Search for the cell housing the specified text and yield its (x, y) center coordinate. 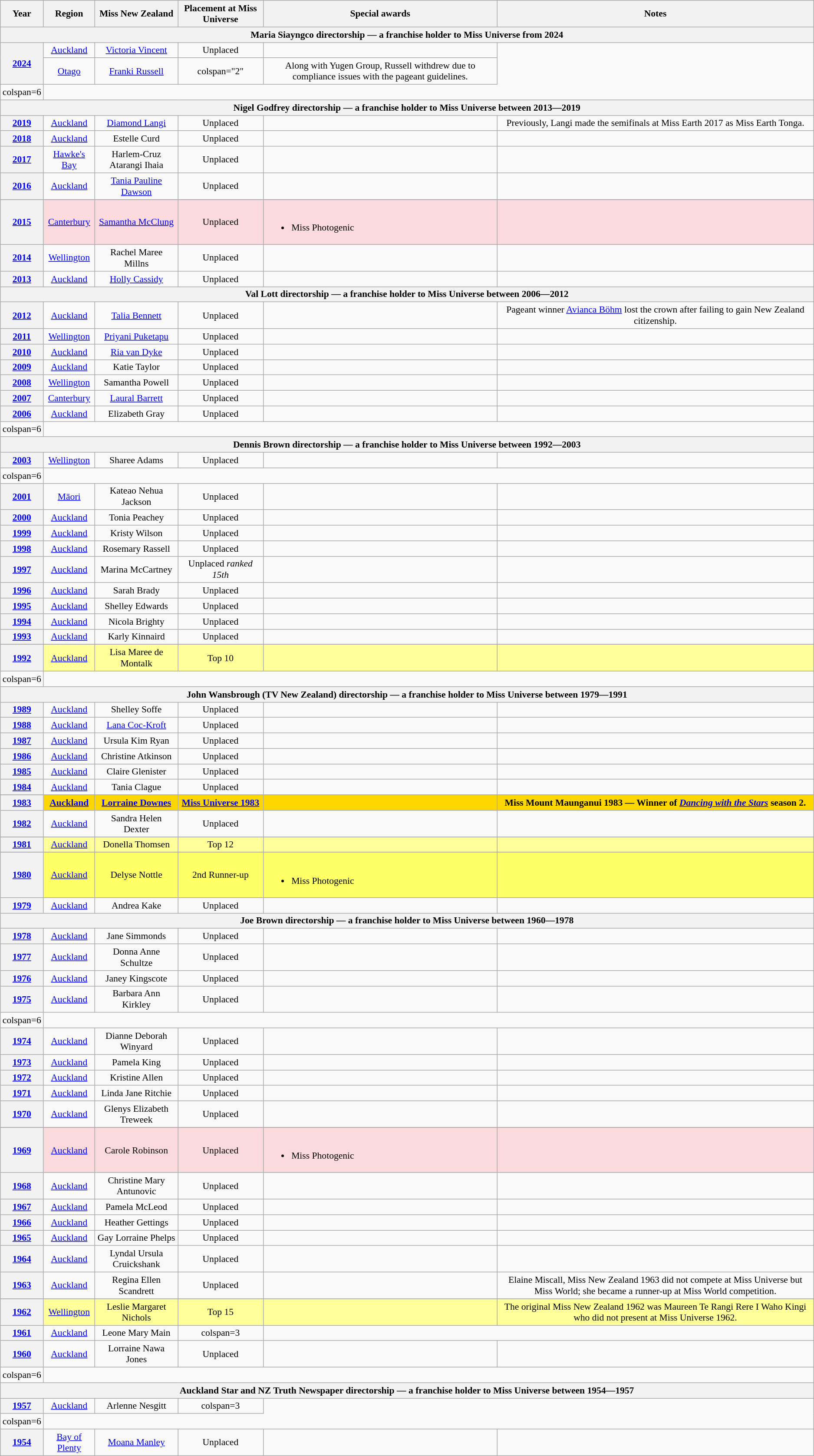
1981 (22, 845)
Top 10 (221, 658)
Talia Bennett (136, 315)
1966 (22, 1222)
Year (22, 14)
John Wansbrough (TV New Zealand) directorship — a franchise holder to Miss Universe between 1979―1991 (407, 695)
Christine Mary Antunovic (136, 1186)
Estelle Curd (136, 139)
2024 (22, 63)
Linda Jane Ritchie (136, 1094)
Nigel Godfrey directorship — a franchise holder to Miss Universe between 2013―2019 (407, 108)
1968 (22, 1186)
2009 (22, 367)
Kristy Wilson (136, 533)
Top 15 (221, 1312)
Diamond Langi (136, 123)
1969 (22, 1150)
Maria Siayngco directorship — a franchise holder to Miss Universe from 2024 (407, 35)
Region (69, 14)
1970 (22, 1114)
1995 (22, 606)
2011 (22, 336)
1976 (22, 978)
2018 (22, 139)
Jane Simmonds (136, 936)
Pageant winner Avianca Böhm lost the crown after failing to gain New Zealand citizenship. (655, 315)
Barbara Ann Kirkley (136, 999)
1964 (22, 1259)
1960 (22, 1354)
Shelley Edwards (136, 606)
1984 (22, 787)
2017 (22, 160)
Claire Glenister (136, 772)
Kateao Nehua Jackson (136, 497)
Bay of Plenty (69, 1442)
Pamela King (136, 1062)
Placement at Miss Universe (221, 14)
2014 (22, 258)
2007 (22, 399)
2016 (22, 186)
Marina McCartney (136, 570)
Lorraine Downes (136, 803)
Ursula Kim Ryan (136, 741)
Moana Manley (136, 1442)
2000 (22, 518)
Lorraine Nawa Jones (136, 1354)
Joe Brown directorship — a franchise holder to Miss Universe between 1960―1978 (407, 921)
Dianne Deborah Winyard (136, 1041)
Auckland Star and NZ Truth Newspaper directorship — a franchise holder to Miss Universe between 1954―1957 (407, 1390)
Priyani Puketapu (136, 336)
1961 (22, 1333)
Delyse Nottle (136, 875)
Tania Clague (136, 787)
Nicola Brighty (136, 622)
Sarah Brady (136, 591)
Regina Ellen Scandrett (136, 1286)
Along with Yugen Group, Russell withdrew due to compliance issues with the pageant guidelines. (380, 71)
Sandra Helen Dexter (136, 824)
1965 (22, 1238)
1967 (22, 1207)
1962 (22, 1312)
2013 (22, 279)
2012 (22, 315)
Tania Pauline Dawson (136, 186)
2006 (22, 414)
Victoria Vincent (136, 50)
1986 (22, 756)
2nd Runner-up (221, 875)
1979 (22, 906)
Glenys Elizabeth Treweek (136, 1114)
Lana Coc-Kroft (136, 725)
Lisa Maree de Montalk (136, 658)
Heather Gettings (136, 1222)
1987 (22, 741)
1996 (22, 591)
Donella Thomsen (136, 845)
1994 (22, 622)
2015 (22, 222)
1980 (22, 875)
Janey Kingscote (136, 978)
Previously, Langi made the semifinals at Miss Earth 2017 as Miss Earth Tonga. (655, 123)
2019 (22, 123)
Val Lott directorship — a franchise holder to Miss Universe between 2006―2012 (407, 294)
Notes (655, 14)
Rachel Maree Millns (136, 258)
2008 (22, 383)
Special awards (380, 14)
Leone Mary Main (136, 1333)
Leslie Margaret Nichols (136, 1312)
Arlenne Nesgitt (136, 1406)
Gay Lorraine Phelps (136, 1238)
Katie Taylor (136, 367)
Miss New Zealand (136, 14)
1983 (22, 803)
Shelley Soffe (136, 710)
Unplaced ranked 15th (221, 570)
Hawke's Bay (69, 160)
1974 (22, 1041)
2003 (22, 460)
1989 (22, 710)
1993 (22, 637)
Karly Kinnaird (136, 637)
1954 (22, 1442)
Kristine Allen (136, 1078)
Pamela McLeod (136, 1207)
Otago (69, 71)
Māori (69, 497)
1985 (22, 772)
1992 (22, 658)
Franki Russell (136, 71)
Harlem-Cruz Atarangi Ihaia (136, 160)
Donna Anne Schultze (136, 958)
1972 (22, 1078)
Dennis Brown directorship — a franchise holder to Miss Universe between 1992―2003 (407, 445)
Top 12 (221, 845)
Tonia Peachey (136, 518)
1971 (22, 1094)
The original Miss New Zealand 1962 was Maureen Te Rangi Rere I Waho Kingi who did not present at Miss Universe 1962. (655, 1312)
Miss Universe 1983 (221, 803)
1999 (22, 533)
2001 (22, 497)
Andrea Kake (136, 906)
1975 (22, 999)
Samantha Powell (136, 383)
Laural Barrett (136, 399)
Ria van Dyke (136, 352)
1963 (22, 1286)
1957 (22, 1406)
1988 (22, 725)
Carole Robinson (136, 1150)
1973 (22, 1062)
Elaine Miscall, Miss New Zealand 1963 did not compete at Miss Universe but Miss World; she became a runner-up at Miss World competition. (655, 1286)
Samantha McClung (136, 222)
1998 (22, 549)
Sharee Adams (136, 460)
Holly Cassidy (136, 279)
Elizabeth Gray (136, 414)
2010 (22, 352)
1997 (22, 570)
1978 (22, 936)
1977 (22, 958)
Lyndal Ursula Cruickshank (136, 1259)
colspan="2" (221, 71)
Christine Atkinson (136, 756)
Rosemary Rassell (136, 549)
Miss Mount Maunganui 1983 — Winner of Dancing with the Stars season 2. (655, 803)
1982 (22, 824)
